Output the (X, Y) coordinate of the center of the cell containing the given text.  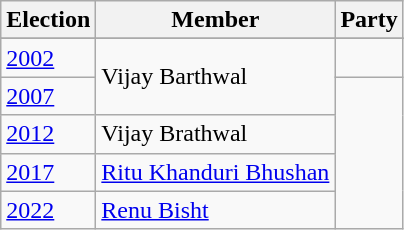
Party (369, 20)
Election (48, 20)
Renu Bisht (216, 210)
Vijay Barthwal (216, 77)
Ritu Khanduri Bhushan (216, 172)
Member (216, 20)
2022 (48, 210)
Vijay Brathwal (216, 134)
2002 (48, 58)
2017 (48, 172)
2012 (48, 134)
2007 (48, 96)
